For the text-containing cell, return its midpoint in (x, y) coordinate format. 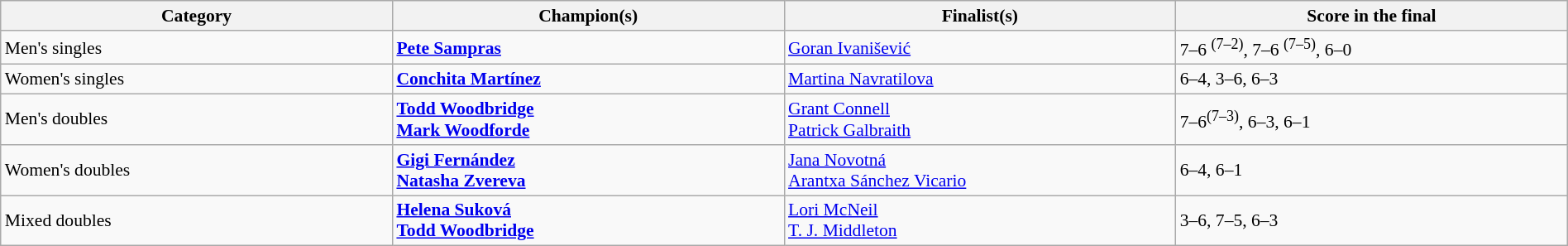
Category (197, 16)
Todd Woodbridge Mark Woodforde (588, 119)
Mixed doubles (197, 220)
7–6 (7–2), 7–6 (7–5), 6–0 (1372, 48)
Men's doubles (197, 119)
Jana Novotná Arantxa Sánchez Vicario (980, 171)
Gigi Fernández Natasha Zvereva (588, 171)
3–6, 7–5, 6–3 (1372, 220)
Score in the final (1372, 16)
6–4, 3–6, 6–3 (1372, 80)
Martina Navratilova (980, 80)
Women's singles (197, 80)
Helena Suková Todd Woodbridge (588, 220)
Men's singles (197, 48)
Champion(s) (588, 16)
Pete Sampras (588, 48)
Women's doubles (197, 171)
Grant Connell Patrick Galbraith (980, 119)
Goran Ivanišević (980, 48)
Conchita Martínez (588, 80)
7–6(7–3), 6–3, 6–1 (1372, 119)
Finalist(s) (980, 16)
6–4, 6–1 (1372, 171)
Lori McNeil T. J. Middleton (980, 220)
